Return the (X, Y) coordinate for the center point of the cell that contains the specified text.  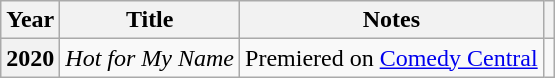
Title (150, 20)
Premiered on Comedy Central (392, 58)
Hot for My Name (150, 58)
Year (30, 20)
Notes (392, 20)
2020 (30, 58)
